From the cell containing the given text, extract its center point as (X, Y) coordinate. 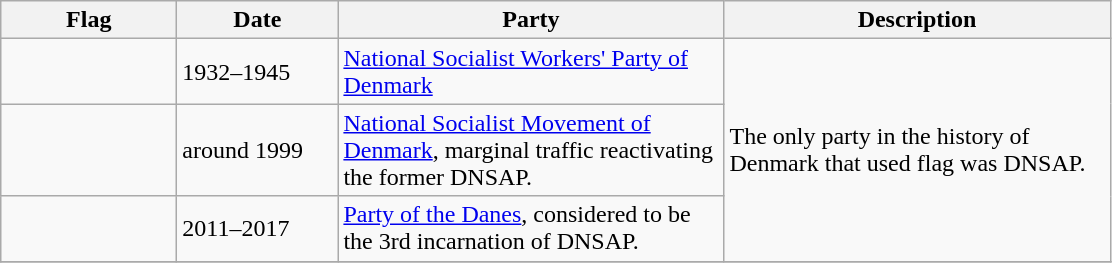
National Socialist Workers' Party of Denmark (531, 72)
1932–1945 (258, 72)
Party of the Danes, considered to be the 3rd incarnation of DNSAP. (531, 228)
Flag (89, 20)
The only party in the history of Denmark that used flag was DNSAP. (917, 150)
Date (258, 20)
2011–2017 (258, 228)
Party (531, 20)
Description (917, 20)
National Socialist Movement of Denmark, marginal traffic reactivating the former DNSAP. (531, 150)
around 1999 (258, 150)
